Locate the cell with the specified text and output its [x, y] center coordinate. 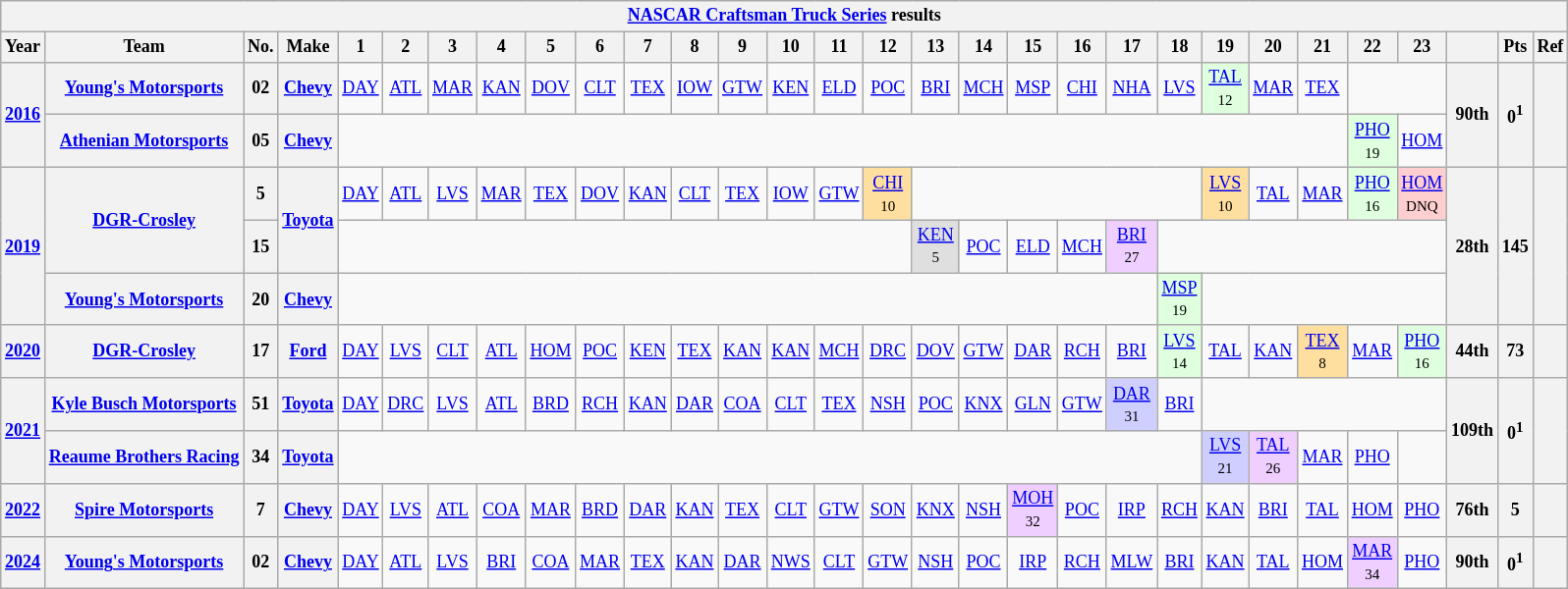
16 [1083, 47]
MAR34 [1372, 562]
145 [1515, 245]
12 [888, 47]
05 [261, 141]
44th [1473, 351]
MLW [1132, 562]
LVS14 [1180, 351]
TEX8 [1322, 351]
NHA [1132, 88]
51 [261, 404]
28th [1473, 245]
NWS [790, 562]
9 [743, 47]
NASCAR Craftsman Truck Series results [784, 16]
Year [24, 47]
SON [888, 509]
19 [1225, 47]
4 [501, 47]
18 [1180, 47]
No. [261, 47]
2024 [24, 562]
MSP19 [1180, 299]
Ref [1550, 47]
MSP [1034, 88]
CHI [1083, 88]
11 [839, 47]
TAL26 [1273, 457]
22 [1372, 47]
Athenian Motorsports [143, 141]
LVS21 [1225, 457]
Make [308, 47]
Pts [1515, 47]
6 [600, 47]
2020 [24, 351]
13 [935, 47]
14 [983, 47]
TAL12 [1225, 88]
2016 [24, 114]
MOH32 [1034, 509]
PHO19 [1372, 141]
GLN [1034, 404]
3 [453, 47]
BRI27 [1132, 246]
10 [790, 47]
2 [406, 47]
HOMDNQ [1423, 193]
2022 [24, 509]
76th [1473, 509]
Spire Motorsports [143, 509]
2019 [24, 245]
8 [695, 47]
34 [261, 457]
LVS10 [1225, 193]
Ford [308, 351]
21 [1322, 47]
Team [143, 47]
Kyle Busch Motorsports [143, 404]
DAR31 [1132, 404]
23 [1423, 47]
109th [1473, 430]
73 [1515, 351]
1 [361, 47]
KEN5 [935, 246]
2021 [24, 430]
Reaume Brothers Racing [143, 457]
CHI10 [888, 193]
